Provide the [x, y] coordinate of the cell's center where the given text is located.  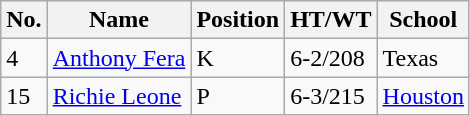
Houston [423, 96]
HT/WT [331, 20]
Texas [423, 58]
School [423, 20]
15 [24, 96]
K [238, 58]
Richie Leone [119, 96]
Position [238, 20]
6-3/215 [331, 96]
4 [24, 58]
P [238, 96]
6-2/208 [331, 58]
No. [24, 20]
Anthony Fera [119, 58]
Name [119, 20]
